Scan for the cell matching the given text and deliver its (X, Y) coordinate at center. 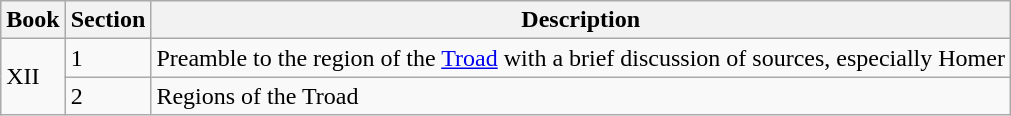
Description (581, 20)
XII (33, 77)
Book (33, 20)
Preamble to the region of the Troad with a brief discussion of sources, especially Homer (581, 58)
Regions of the Troad (581, 96)
1 (108, 58)
2 (108, 96)
Section (108, 20)
